Identify which cell holds the provided text, then report its [X, Y] central coordinate. 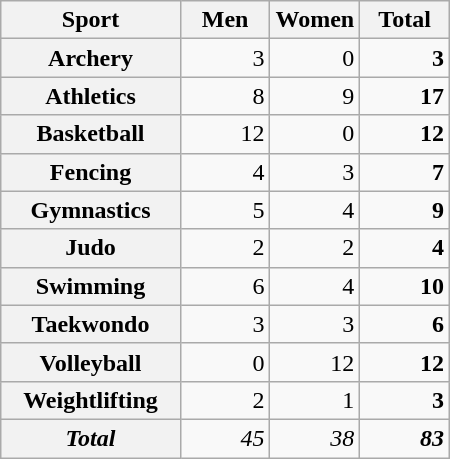
Judo [90, 248]
8 [225, 96]
Men [225, 20]
Sport [90, 20]
Swimming [90, 286]
Basketball [90, 134]
17 [405, 96]
Archery [90, 58]
Taekwondo [90, 324]
1 [315, 400]
Volleyball [90, 362]
10 [405, 286]
45 [225, 438]
Fencing [90, 172]
Women [315, 20]
Weightlifting [90, 400]
38 [315, 438]
Athletics [90, 96]
Gymnastics [90, 210]
7 [405, 172]
83 [405, 438]
5 [225, 210]
